Return the [X, Y] coordinate for the center point of the cell that contains the specified text.  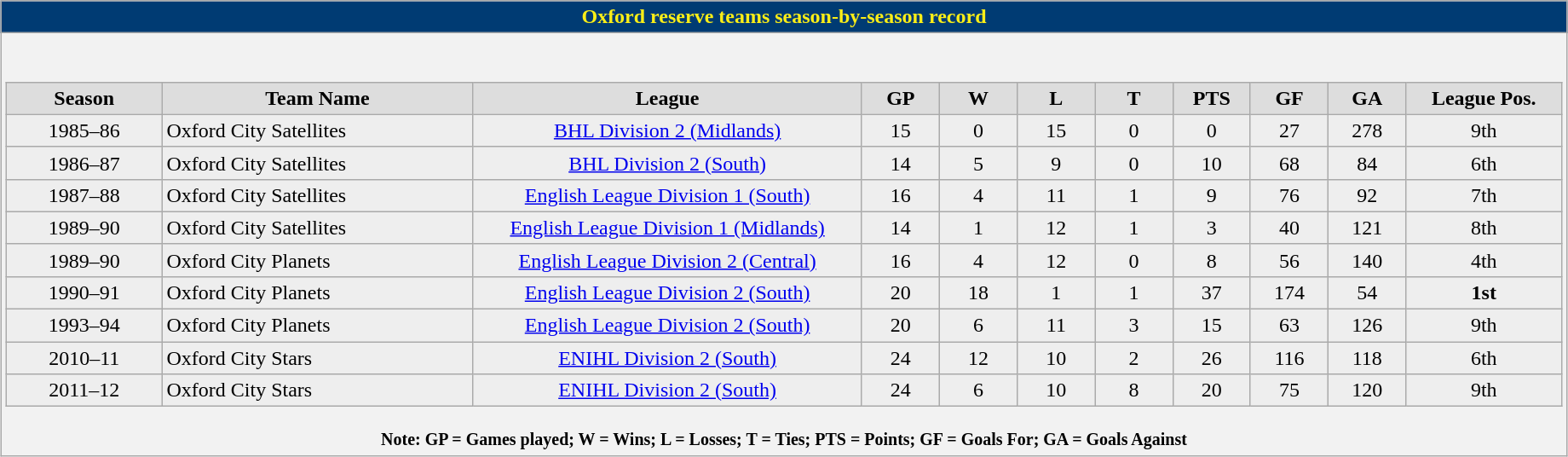
English League Division 1 (South) [667, 195]
26 [1212, 358]
7th [1484, 195]
2011–12 [84, 390]
278 [1367, 130]
116 [1288, 358]
1993–94 [84, 326]
126 [1367, 326]
L [1057, 98]
BHL Division 2 (Midlands) [667, 130]
1986–87 [84, 163]
37 [1212, 292]
T [1133, 98]
1st [1484, 292]
English League Division 1 (Midlands) [667, 228]
2 [1133, 358]
5 [978, 163]
GA [1367, 98]
Oxford reserve teams season-by-season record [784, 17]
118 [1367, 358]
Team Name [317, 98]
League [667, 98]
120 [1367, 390]
4th [1484, 260]
BHL Division 2 (South) [667, 163]
140 [1367, 260]
PTS [1212, 98]
121 [1367, 228]
76 [1288, 195]
40 [1288, 228]
18 [978, 292]
56 [1288, 260]
1987–88 [84, 195]
63 [1288, 326]
84 [1367, 163]
75 [1288, 390]
League Pos. [1484, 98]
2010–11 [84, 358]
68 [1288, 163]
GP [900, 98]
54 [1367, 292]
1985–86 [84, 130]
W [978, 98]
92 [1367, 195]
Season [84, 98]
27 [1288, 130]
1990–91 [84, 292]
8th [1484, 228]
English League Division 2 (Central) [667, 260]
GF [1288, 98]
174 [1288, 292]
